Scan for the cell matching the given text and deliver its [x, y] coordinate at center. 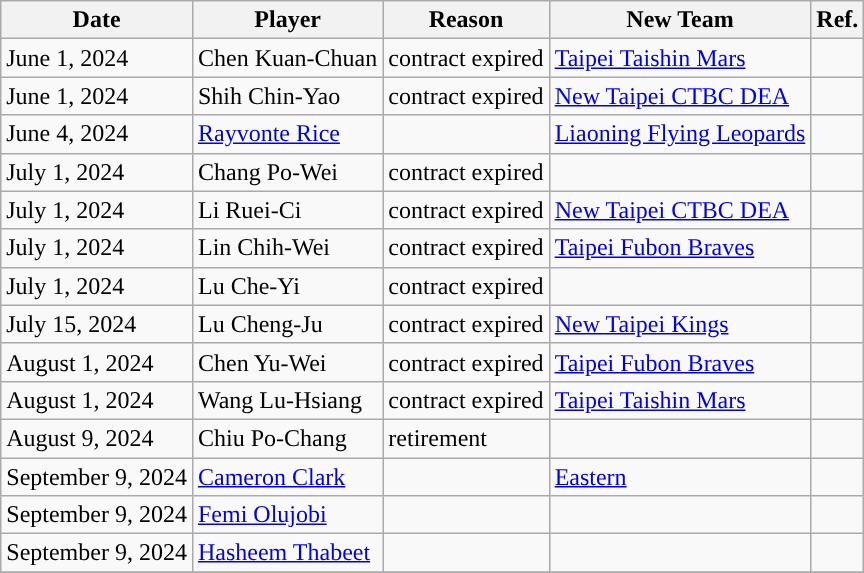
July 15, 2024 [97, 324]
August 9, 2024 [97, 438]
Rayvonte Rice [287, 134]
Ref. [838, 20]
Reason [466, 20]
Hasheem Thabeet [287, 553]
Player [287, 20]
Chen Yu-Wei [287, 362]
Chen Kuan-Chuan [287, 58]
Lu Che-Yi [287, 286]
Eastern [680, 477]
Li Ruei-Ci [287, 210]
Cameron Clark [287, 477]
Date [97, 20]
Lin Chih-Wei [287, 248]
Femi Olujobi [287, 515]
Chiu Po-Chang [287, 438]
Lu Cheng-Ju [287, 324]
Chang Po-Wei [287, 172]
June 4, 2024 [97, 134]
New Team [680, 20]
New Taipei Kings [680, 324]
Wang Lu-Hsiang [287, 400]
Liaoning Flying Leopards [680, 134]
retirement [466, 438]
Shih Chin-Yao [287, 96]
